From the cell containing the given text, extract its center point as [X, Y] coordinate. 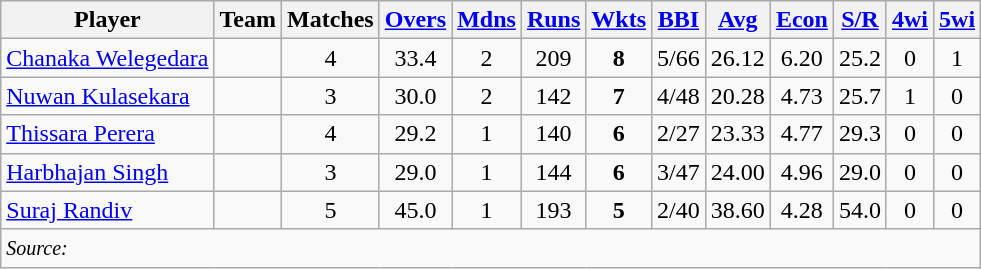
25.2 [860, 58]
2/40 [679, 210]
54.0 [860, 210]
6.20 [802, 58]
30.0 [415, 96]
5wi [958, 20]
Chanaka Welegedara [108, 58]
S/R [860, 20]
Avg [738, 20]
144 [553, 172]
Suraj Randiv [108, 210]
Thissara Perera [108, 134]
4/48 [679, 96]
33.4 [415, 58]
25.7 [860, 96]
4.96 [802, 172]
142 [553, 96]
20.28 [738, 96]
Mdns [487, 20]
5/66 [679, 58]
Player [108, 20]
Econ [802, 20]
24.00 [738, 172]
29.3 [860, 134]
Harbhajan Singh [108, 172]
Matches [331, 20]
4.73 [802, 96]
7 [619, 96]
8 [619, 58]
4.28 [802, 210]
BBI [679, 20]
26.12 [738, 58]
45.0 [415, 210]
140 [553, 134]
Runs [553, 20]
38.60 [738, 210]
193 [553, 210]
Team [248, 20]
4wi [910, 20]
2/27 [679, 134]
3/47 [679, 172]
209 [553, 58]
4.77 [802, 134]
Nuwan Kulasekara [108, 96]
23.33 [738, 134]
Overs [415, 20]
29.2 [415, 134]
Wkts [619, 20]
Source: [491, 248]
